Scan for the cell matching the given text and deliver its (X, Y) coordinate at center. 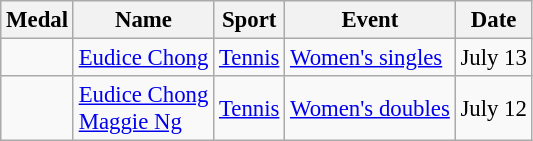
Medal (38, 20)
July 12 (494, 108)
Event (370, 20)
Eudice Chong Maggie Ng (143, 108)
Sport (250, 20)
Women's singles (370, 58)
Date (494, 20)
Name (143, 20)
Women's doubles (370, 108)
July 13 (494, 58)
Eudice Chong (143, 58)
